Output the (X, Y) coordinate of the center of the cell containing the given text.  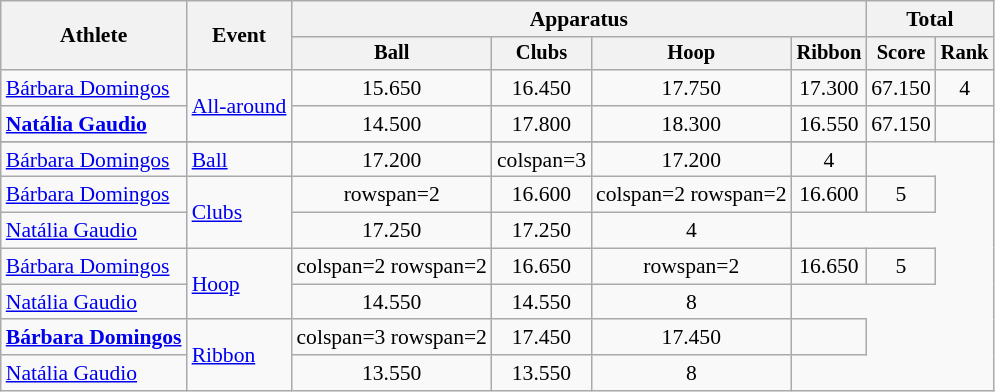
Event (240, 36)
All-around (240, 106)
Apparatus (578, 19)
17.800 (542, 124)
17.300 (830, 88)
colspan=3 (542, 160)
Athlete (94, 36)
16.450 (542, 88)
colspan=3 rowspan=2 (392, 338)
Total (930, 19)
Score (900, 54)
16.550 (830, 124)
18.300 (692, 124)
15.650 (392, 88)
14.500 (392, 124)
17.750 (692, 88)
Rank (965, 54)
